Identify which cell holds the provided text, then report its [X, Y] central coordinate. 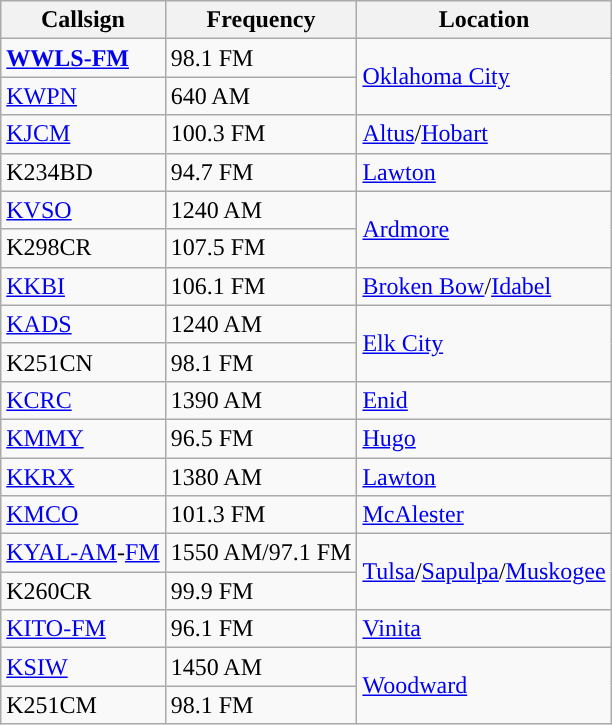
1380 AM [261, 477]
KADS [83, 324]
KMCO [83, 515]
Ardmore [484, 229]
KKRX [83, 477]
Vinita [484, 629]
K234BD [83, 172]
99.9 FM [261, 591]
Broken Bow/Idabel [484, 286]
K251CM [83, 705]
1450 AM [261, 667]
Callsign [83, 20]
KVSO [83, 210]
Tulsa/Sapulpa/Muskogee [484, 572]
McAlester [484, 515]
KKBI [83, 286]
Frequency [261, 20]
WWLS-FM [83, 58]
96.5 FM [261, 438]
100.3 FM [261, 134]
K298CR [83, 248]
KYAL-AM-FM [83, 553]
106.1 FM [261, 286]
K251CN [83, 362]
Altus/Hobart [484, 134]
KSIW [83, 667]
Location [484, 20]
640 AM [261, 96]
Enid [484, 400]
K260CR [83, 591]
1390 AM [261, 400]
Elk City [484, 343]
96.1 FM [261, 629]
107.5 FM [261, 248]
KJCM [83, 134]
Woodward [484, 686]
KMMY [83, 438]
Oklahoma City [484, 77]
KITO-FM [83, 629]
Hugo [484, 438]
KWPN [83, 96]
1550 AM/97.1 FM [261, 553]
94.7 FM [261, 172]
KCRC [83, 400]
101.3 FM [261, 515]
